Scan for the cell matching the given text and deliver its (X, Y) coordinate at center. 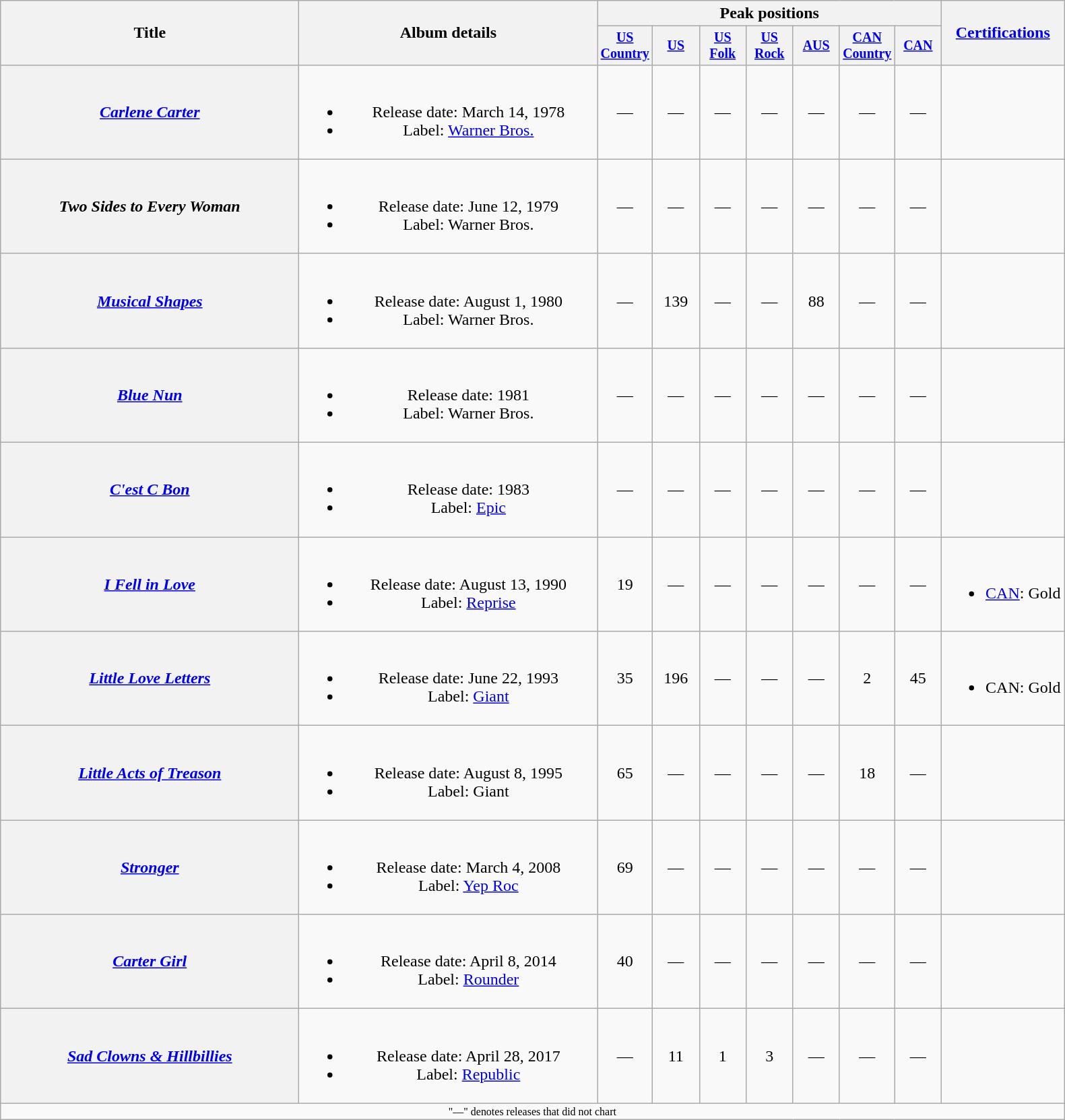
Release date: March 4, 2008Label: Yep Roc (449, 867)
3 (769, 1056)
139 (676, 301)
11 (676, 1056)
Blue Nun (150, 395)
"—" denotes releases that did not chart (532, 1111)
Carter Girl (150, 962)
Title (150, 33)
Release date: March 14, 1978Label: Warner Bros. (449, 112)
18 (867, 773)
35 (625, 679)
40 (625, 962)
Two Sides to Every Woman (150, 206)
Release date: 1983Label: Epic (449, 490)
Peak positions (769, 13)
Release date: June 12, 1979Label: Warner Bros. (449, 206)
Certifications (1003, 33)
Sad Clowns & Hillbillies (150, 1056)
Release date: June 22, 1993Label: Giant (449, 679)
88 (816, 301)
Little Love Letters (150, 679)
CAN (917, 46)
Musical Shapes (150, 301)
Release date: August 13, 1990Label: Reprise (449, 584)
Release date: April 8, 2014Label: Rounder (449, 962)
Little Acts of Treason (150, 773)
Carlene Carter (150, 112)
US Country (625, 46)
Release date: August 8, 1995Label: Giant (449, 773)
2 (867, 679)
I Fell in Love (150, 584)
US (676, 46)
19 (625, 584)
C'est C Bon (150, 490)
65 (625, 773)
US Rock (769, 46)
Release date: August 1, 1980Label: Warner Bros. (449, 301)
Release date: April 28, 2017Label: Republic (449, 1056)
69 (625, 867)
1 (722, 1056)
US Folk (722, 46)
196 (676, 679)
CAN Country (867, 46)
Album details (449, 33)
Release date: 1981Label: Warner Bros. (449, 395)
Stronger (150, 867)
AUS (816, 46)
45 (917, 679)
